From the cell containing the given text, extract its center point as [X, Y] coordinate. 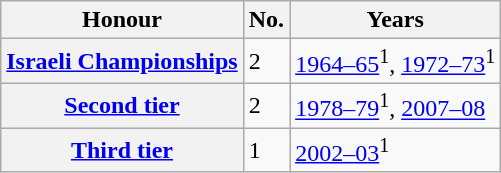
1964–651, 1972–731 [396, 62]
Israeli Championships [122, 62]
2002–031 [396, 150]
No. [266, 20]
1 [266, 150]
Third tier [122, 150]
Honour [122, 20]
Years [396, 20]
Second tier [122, 106]
1978–791, 2007–08 [396, 106]
